Extract the (x, y) coordinate from the center of the cell holding the provided text.  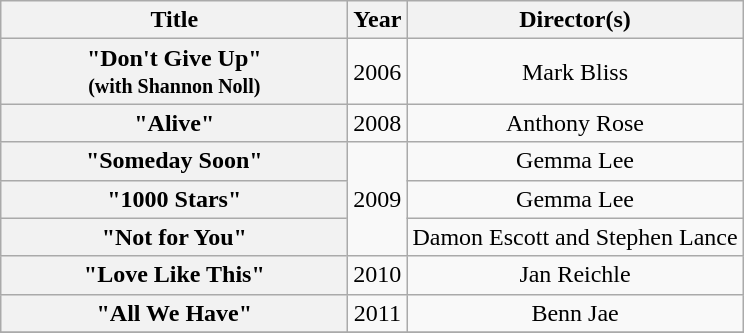
2009 (378, 199)
2010 (378, 275)
Jan Reichle (575, 275)
Damon Escott and Stephen Lance (575, 237)
2006 (378, 72)
"Don't Give Up"(with Shannon Noll) (174, 72)
"Love Like This" (174, 275)
"1000 Stars" (174, 199)
2008 (378, 123)
Year (378, 20)
"Someday Soon" (174, 161)
"All We Have" (174, 313)
"Not for You" (174, 237)
2011 (378, 313)
Director(s) (575, 20)
Anthony Rose (575, 123)
Mark Bliss (575, 72)
"Alive" (174, 123)
Benn Jae (575, 313)
Title (174, 20)
